Return the (X, Y) coordinate for the center point of the cell that contains the specified text.  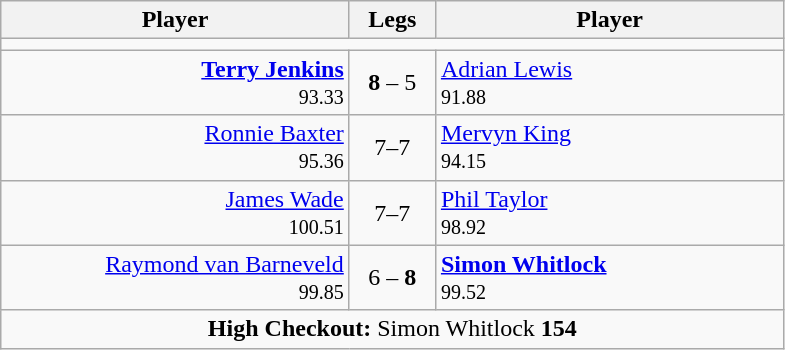
Legs (392, 20)
Terry Jenkins 93.33 (176, 82)
Ronnie Baxter 95.36 (176, 148)
Raymond van Barneveld 99.85 (176, 278)
James Wade 100.51 (176, 212)
Mervyn King94.15 (610, 148)
Simon Whitlock 99.52 (610, 278)
Adrian Lewis 91.88 (610, 82)
6 – 8 (392, 278)
Phil Taylor 98.92 (610, 212)
High Checkout: Simon Whitlock 154 (392, 329)
8 – 5 (392, 82)
